Return [x, y] of the center of cell containing provided text 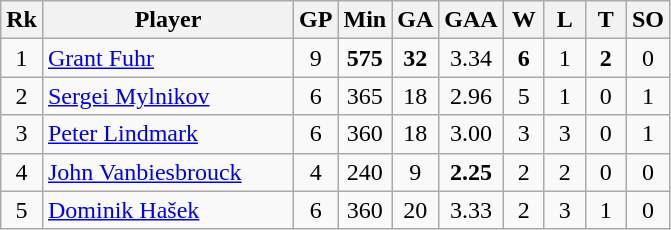
SO [648, 20]
W [524, 20]
Grant Fuhr [168, 58]
20 [416, 210]
240 [365, 172]
3.33 [471, 210]
3.34 [471, 58]
L [564, 20]
2.96 [471, 96]
John Vanbiesbrouck [168, 172]
Rk [22, 20]
GP [316, 20]
GAA [471, 20]
T [606, 20]
Min [365, 20]
3.00 [471, 134]
GA [416, 20]
2.25 [471, 172]
Dominik Hašek [168, 210]
575 [365, 58]
32 [416, 58]
Sergei Mylnikov [168, 96]
Peter Lindmark [168, 134]
365 [365, 96]
Player [168, 20]
